Capture the cell that displays the provided text and extract its [x, y] central coordinate. 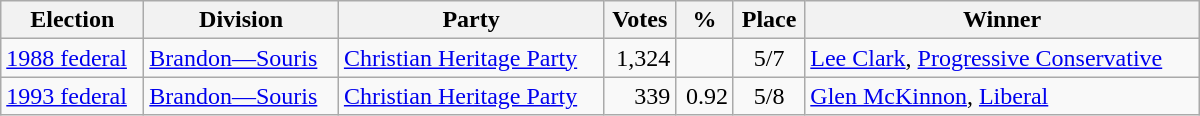
0.92 [705, 96]
Winner [1002, 20]
1993 federal [72, 96]
Glen McKinnon, Liberal [1002, 96]
5/7 [768, 58]
Party [470, 20]
Lee Clark, Progressive Conservative [1002, 58]
339 [640, 96]
5/8 [768, 96]
Division [242, 20]
1988 federal [72, 58]
% [705, 20]
1,324 [640, 58]
Votes [640, 20]
Election [72, 20]
Place [768, 20]
